Output the [x, y] coordinate of the center of the cell containing the given text.  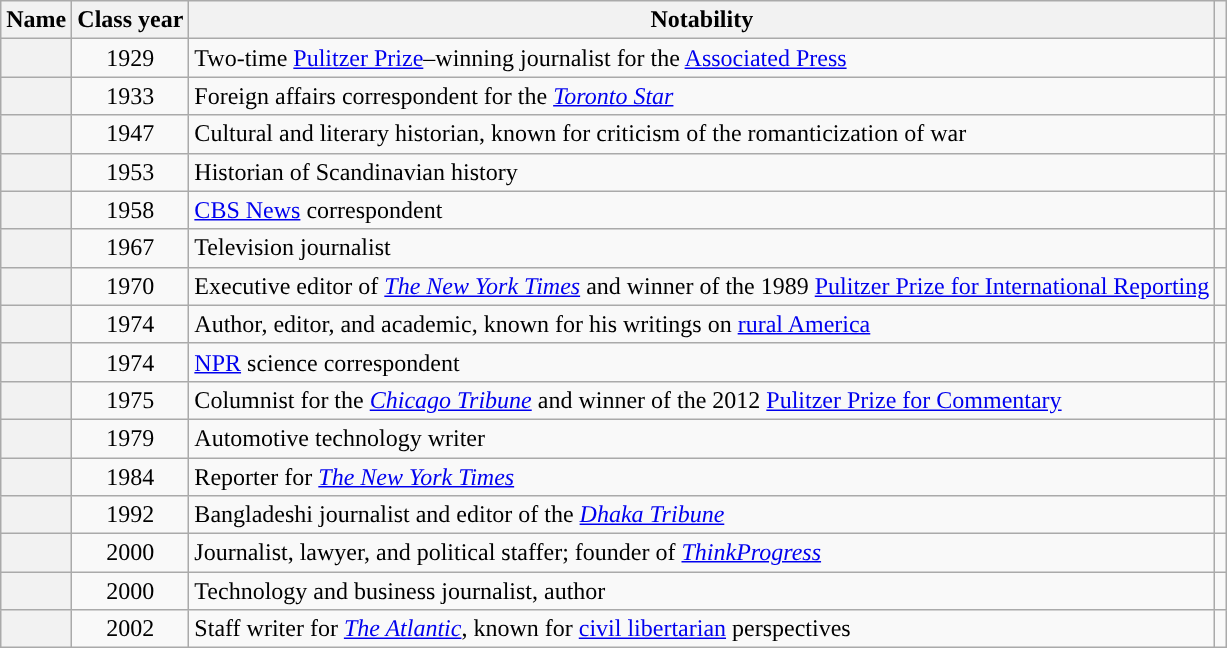
Automotive technology writer [702, 438]
1967 [130, 248]
Cultural and literary historian, known for criticism of the romanticization of war [702, 134]
1947 [130, 134]
CBS News correspondent [702, 210]
Class year [130, 20]
Journalist, lawyer, and political staffer; founder of ThinkProgress [702, 553]
NPR science correspondent [702, 362]
Bangladeshi journalist and editor of the Dhaka Tribune [702, 515]
Executive editor of The New York Times and winner of the 1989 Pulitzer Prize for International Reporting [702, 286]
Reporter for The New York Times [702, 477]
1933 [130, 96]
Notability [702, 20]
1984 [130, 477]
2002 [130, 629]
1958 [130, 210]
1975 [130, 400]
1992 [130, 515]
1970 [130, 286]
Name [36, 20]
1953 [130, 172]
Staff writer for The Atlantic, known for civil libertarian perspectives [702, 629]
Historian of Scandinavian history [702, 172]
1929 [130, 58]
Columnist for the Chicago Tribune and winner of the 2012 Pulitzer Prize for Commentary [702, 400]
Television journalist [702, 248]
Technology and business journalist, author [702, 591]
Foreign affairs correspondent for the Toronto Star [702, 96]
Author, editor, and academic, known for his writings on rural America [702, 324]
Two-time Pulitzer Prize–winning journalist for the Associated Press [702, 58]
1979 [130, 438]
